Capture the cell that displays the provided text and extract its (X, Y) central coordinate. 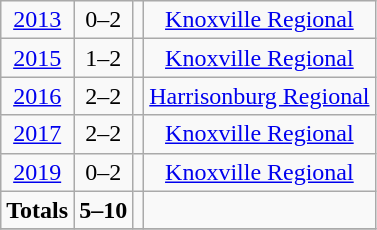
5–10 (104, 210)
2019 (38, 172)
1–2 (104, 58)
Totals (38, 210)
2017 (38, 134)
2015 (38, 58)
2016 (38, 96)
Harrisonburg Regional (260, 96)
2013 (38, 20)
